Detect which cell encompasses the target text, then output its (x, y) center coordinate. 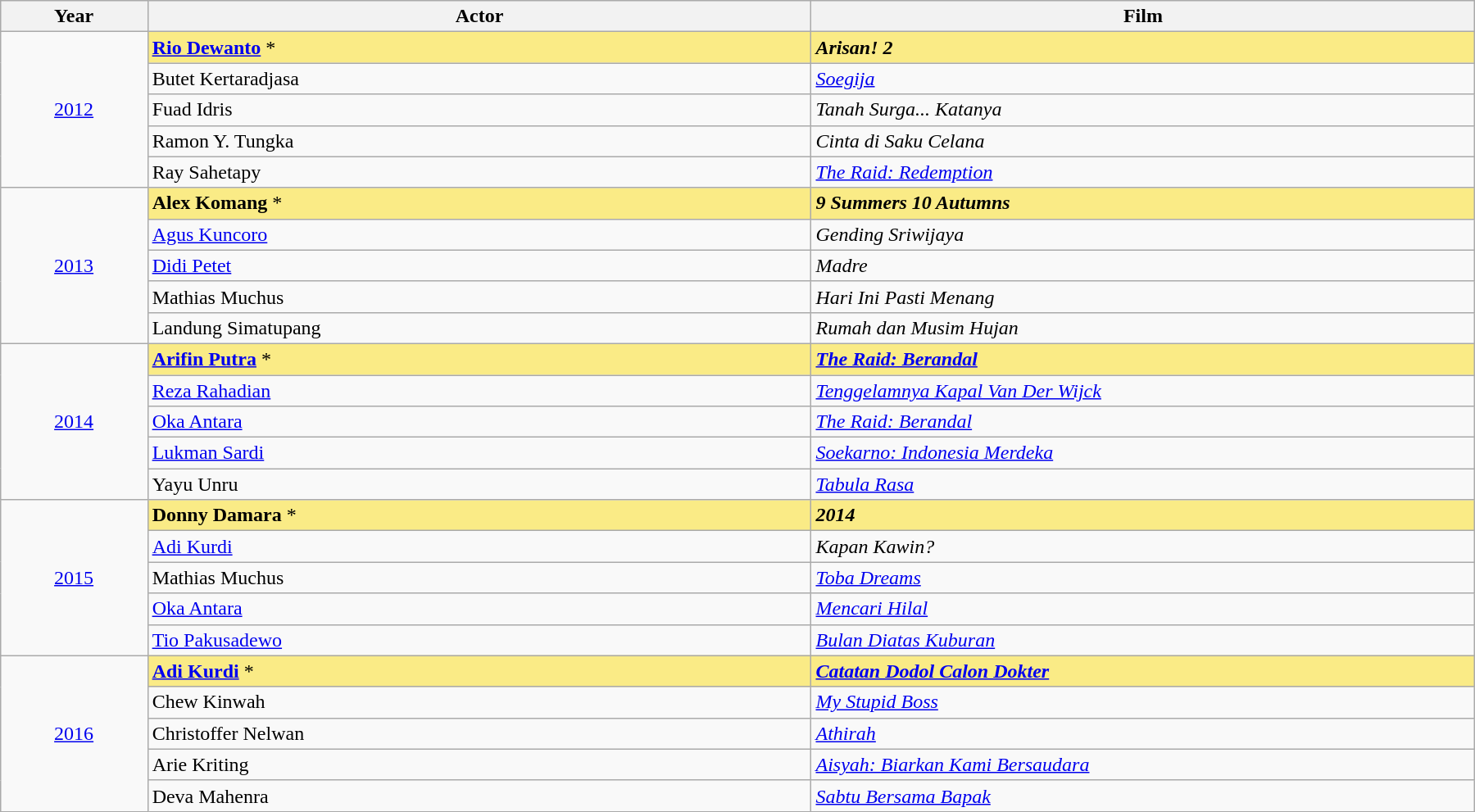
Hari Ini Pasti Menang (1143, 297)
Deva Mahenra (479, 796)
Gending Sriwijaya (1143, 234)
Reza Rahadian (479, 391)
Mencari Hilal (1143, 609)
Athirah (1143, 733)
Alex Komang * (479, 203)
Film (1143, 16)
Soegija (1143, 79)
2012 (74, 110)
Soekarno: Indonesia Merdeka (1143, 453)
Lukman Sardi (479, 453)
The Raid: Redemption (1143, 172)
Cinta di Saku Celana (1143, 141)
Chew Kinwah (479, 702)
Tenggelamnya Kapal Van Der Wijck (1143, 391)
Donny Damara * (479, 515)
Sabtu Bersama Bapak (1143, 796)
Arisan! 2 (1143, 48)
Didi Petet (479, 265)
2015 (74, 578)
Tio Pakusadewo (479, 640)
Aisyah: Biarkan Kami Bersaudara (1143, 764)
Madre (1143, 265)
9 Summers 10 Autumns (1143, 203)
Agus Kuncoro (479, 234)
Tabula Rasa (1143, 484)
Ramon Y. Tungka (479, 141)
Catatan Dodol Calon Dokter (1143, 671)
Adi Kurdi * (479, 671)
Kapan Kawin? (1143, 547)
2016 (74, 733)
Christoffer Nelwan (479, 733)
Fuad Idris (479, 110)
2013 (74, 265)
Landung Simatupang (479, 328)
Bulan Diatas Kuburan (1143, 640)
My Stupid Boss (1143, 702)
Actor (479, 16)
Arifin Putra * (479, 359)
Toba Dreams (1143, 578)
Tanah Surga... Katanya (1143, 110)
Adi Kurdi (479, 547)
Ray Sahetapy (479, 172)
Arie Kriting (479, 764)
Rumah dan Musim Hujan (1143, 328)
Rio Dewanto * (479, 48)
Year (74, 16)
Yayu Unru (479, 484)
Butet Kertaradjasa (479, 79)
